Find where the given text appears and provide that cell's center as [x, y] coordinate. 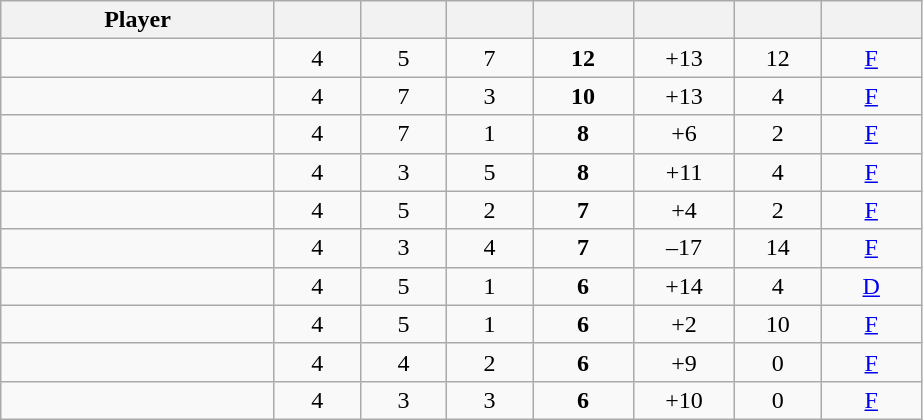
14 [778, 248]
Player [138, 20]
+11 [684, 172]
+6 [684, 134]
+4 [684, 210]
–17 [684, 248]
+14 [684, 286]
+9 [684, 362]
D [872, 286]
+2 [684, 324]
+10 [684, 400]
